Find where the given text appears and provide that cell's center as (x, y) coordinate. 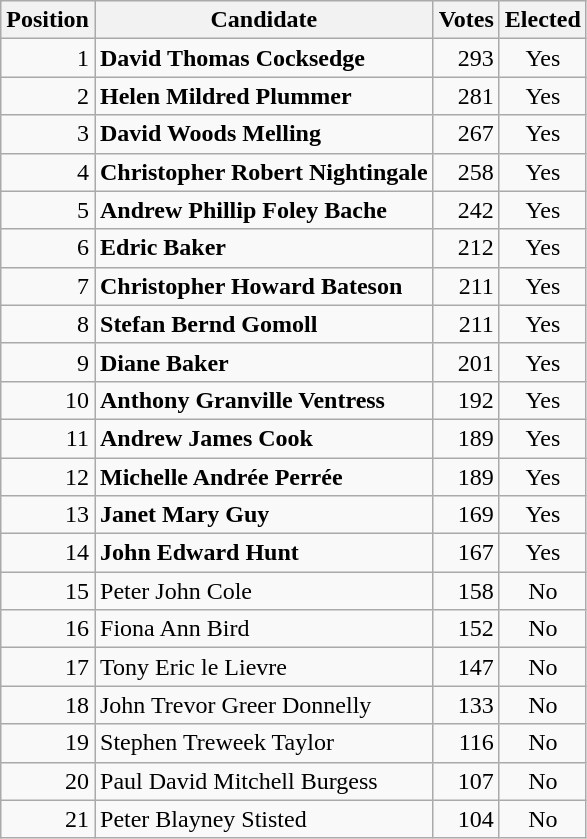
5 (48, 210)
3 (48, 134)
12 (48, 477)
1 (48, 58)
Stefan Bernd Gomoll (264, 324)
258 (466, 172)
116 (466, 743)
Stephen Treweek Taylor (264, 743)
133 (466, 705)
David Woods Melling (264, 134)
192 (466, 400)
152 (466, 629)
14 (48, 553)
18 (48, 705)
Anthony Granville Ventress (264, 400)
Votes (466, 20)
6 (48, 248)
Andrew Phillip Foley Bache (264, 210)
11 (48, 438)
Peter John Cole (264, 591)
4 (48, 172)
Fiona Ann Bird (264, 629)
Helen Mildred Plummer (264, 96)
281 (466, 96)
201 (466, 362)
167 (466, 553)
104 (466, 819)
Edric Baker (264, 248)
15 (48, 591)
Christopher Howard Bateson (264, 286)
Peter Blayney Stisted (264, 819)
Paul David Mitchell Burgess (264, 781)
293 (466, 58)
20 (48, 781)
107 (466, 781)
John Trevor Greer Donnelly (264, 705)
Christopher Robert Nightingale (264, 172)
10 (48, 400)
Andrew James Cook (264, 438)
Position (48, 20)
Candidate (264, 20)
Tony Eric le Lievre (264, 667)
8 (48, 324)
17 (48, 667)
Janet Mary Guy (264, 515)
169 (466, 515)
9 (48, 362)
Diane Baker (264, 362)
Elected (542, 20)
13 (48, 515)
267 (466, 134)
242 (466, 210)
John Edward Hunt (264, 553)
19 (48, 743)
7 (48, 286)
Michelle Andrée Perrée (264, 477)
2 (48, 96)
158 (466, 591)
147 (466, 667)
16 (48, 629)
David Thomas Cocksedge (264, 58)
21 (48, 819)
212 (466, 248)
